Capture the cell that displays the provided text and extract its [x, y] central coordinate. 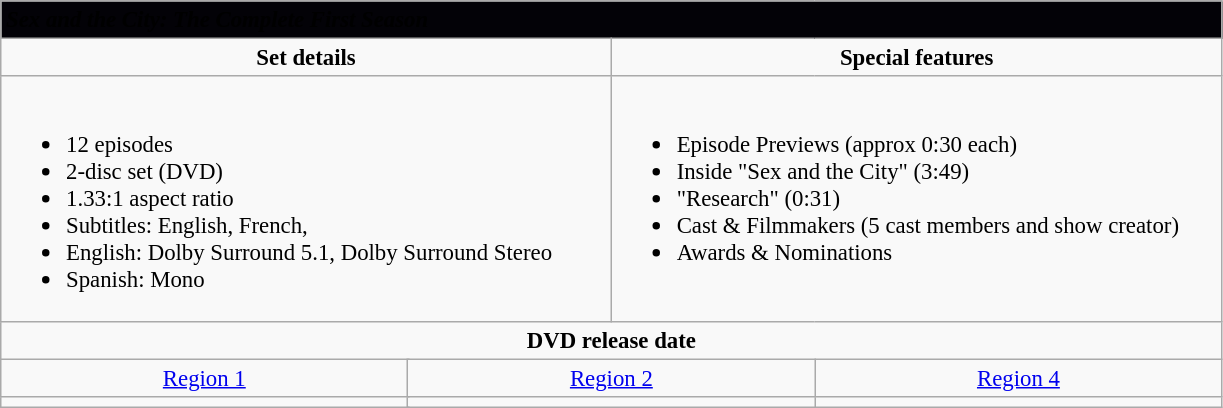
DVD release date [612, 340]
Sex and the City: The Complete First Season [612, 20]
Region 2 [612, 378]
12 episodes2-disc set (DVD)1.33:1 aspect ratioSubtitles: English, French,English: Dolby Surround 5.1, Dolby Surround StereoSpanish: Mono [306, 198]
Region 1 [204, 378]
Special features [916, 58]
Region 4 [1018, 378]
Set details [306, 58]
